Locate the cell with the specified text and output its [x, y] center coordinate. 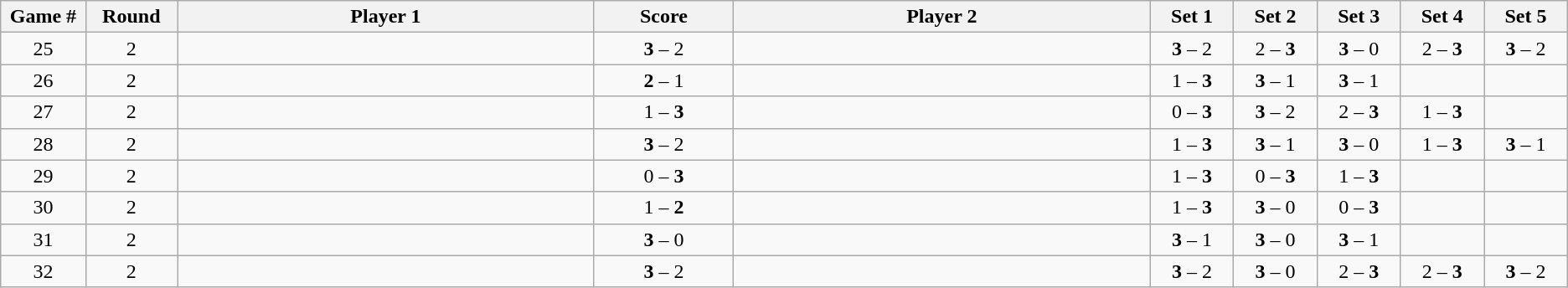
31 [44, 239]
Score [663, 17]
2 – 1 [663, 80]
1 – 2 [663, 208]
29 [44, 176]
25 [44, 49]
Set 1 [1192, 17]
28 [44, 144]
Set 2 [1276, 17]
Set 5 [1526, 17]
Round [131, 17]
Player 2 [941, 17]
32 [44, 271]
Set 4 [1442, 17]
Set 3 [1359, 17]
27 [44, 112]
30 [44, 208]
26 [44, 80]
Game # [44, 17]
Player 1 [386, 17]
